Return [x, y] of the center of cell containing provided text 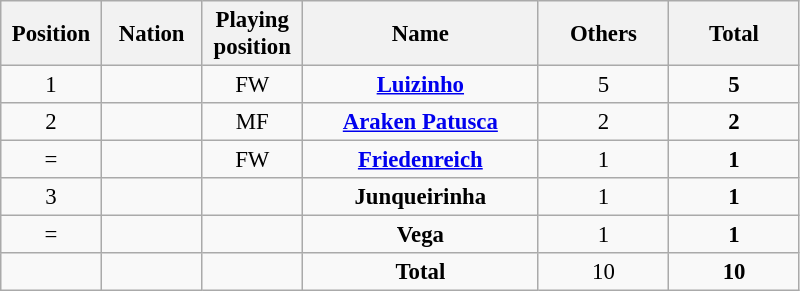
3 [52, 197]
Playing position [252, 34]
MF [252, 122]
Total [734, 34]
Vega [421, 235]
Luizinho [421, 85]
Araken Patusca [421, 122]
Name [421, 34]
Friedenreich [421, 160]
Others [604, 34]
Position [52, 34]
Junqueirinha [421, 197]
Nation [152, 34]
